Detect which cell encompasses the target text, then output its [X, Y] center coordinate. 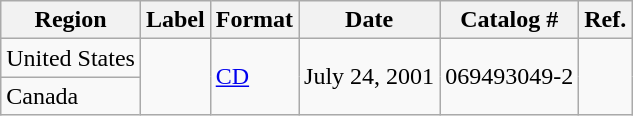
Date [370, 20]
Label [175, 20]
United States [71, 58]
Format [254, 20]
Ref. [606, 20]
Canada [71, 96]
Region [71, 20]
CD [254, 77]
069493049-2 [510, 77]
Catalog # [510, 20]
July 24, 2001 [370, 77]
